Scan for the cell matching the given text and deliver its (x, y) coordinate at center. 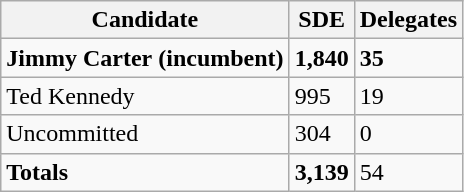
35 (408, 58)
Ted Kennedy (145, 96)
3,139 (322, 172)
Totals (145, 172)
Jimmy Carter (incumbent) (145, 58)
304 (322, 134)
Delegates (408, 20)
19 (408, 96)
Candidate (145, 20)
1,840 (322, 58)
SDE (322, 20)
54 (408, 172)
0 (408, 134)
995 (322, 96)
Uncommitted (145, 134)
